Find where the given text appears and provide that cell's center as [X, Y] coordinate. 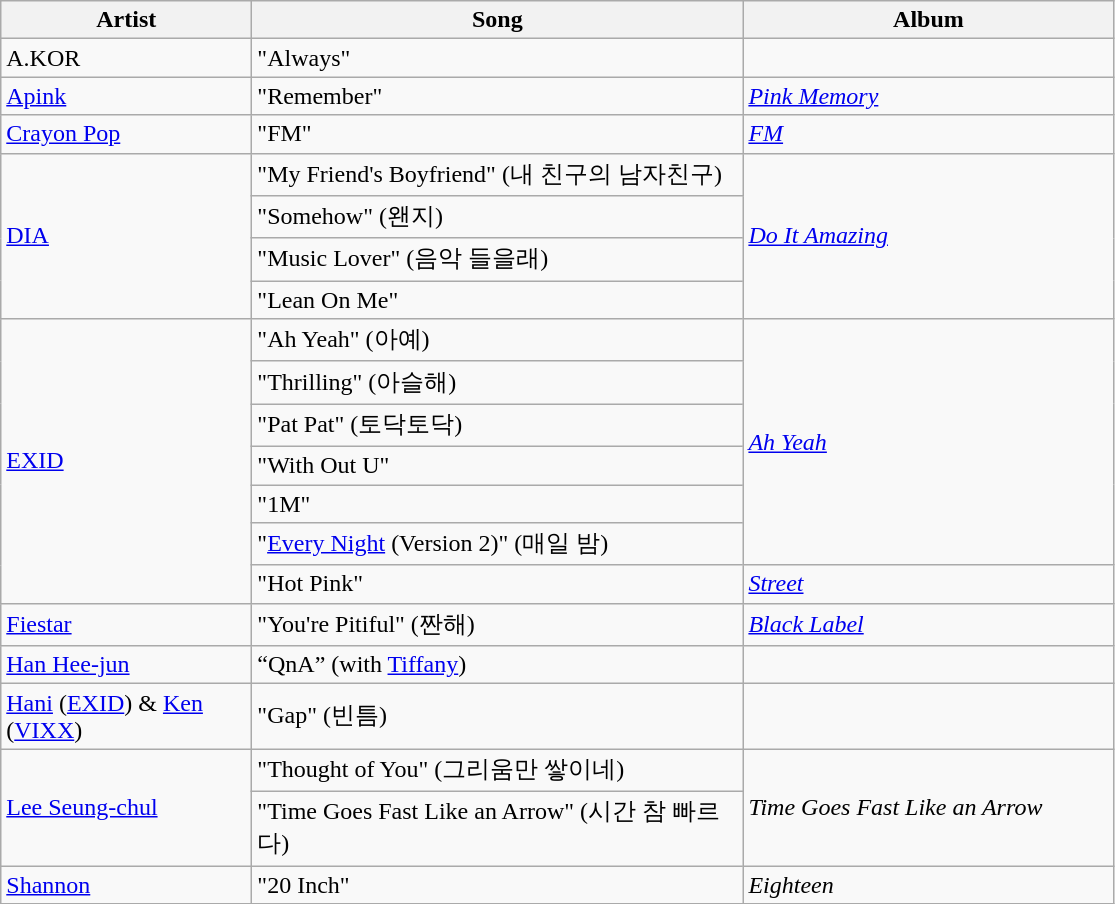
"You're Pitiful" (짠해) [498, 624]
DIA [126, 236]
Ah Yeah [928, 442]
Shannon [126, 885]
"Thought of You" (그리움만 쌓이네) [498, 770]
EXID [126, 461]
Hani (EXID) & Ken (VIXX) [126, 716]
Song [498, 20]
"Pat Pat" (토닥토닥) [498, 426]
"Lean On Me" [498, 300]
Time Goes Fast Like an Arrow [928, 808]
"Remember" [498, 96]
Crayon Pop [126, 134]
"Music Lover" (음악 들을래) [498, 260]
A.KOR [126, 58]
Artist [126, 20]
"FM" [498, 134]
"Ah Yeah" (아예) [498, 340]
Eighteen [928, 885]
"Always" [498, 58]
"Thrilling" (아슬해) [498, 382]
"Hot Pink" [498, 584]
"Gap" (빈틈) [498, 716]
Album [928, 20]
Black Label [928, 624]
"20 Inch" [498, 885]
Street [928, 584]
"1M" [498, 503]
Pink Memory [928, 96]
"With Out U" [498, 465]
Lee Seung-chul [126, 808]
Han Hee-jun [126, 665]
Apink [126, 96]
"My Friend's Boyfriend" (내 친구의 남자친구) [498, 174]
"Somehow" (왠지) [498, 218]
FM [928, 134]
“QnA” (with Tiffany) [498, 665]
"Every Night (Version 2)" (매일 밤) [498, 544]
Fiestar [126, 624]
"Time Goes Fast Like an Arrow" (시간 참 빠르다) [498, 828]
Do It Amazing [928, 236]
